Provide the [X, Y] coordinate of the cell's center where the given text is located.  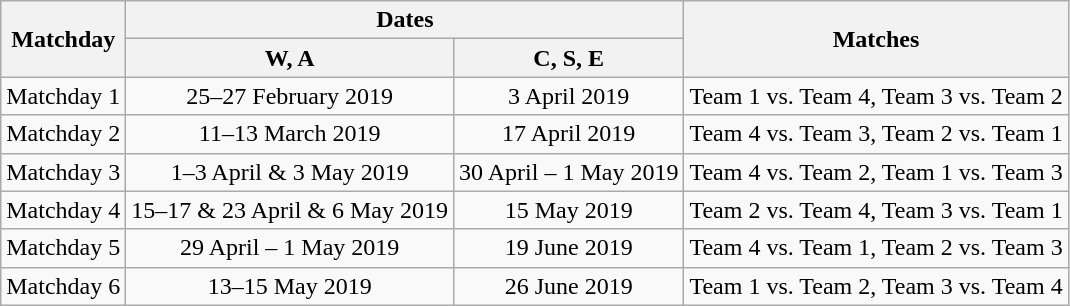
15–17 & 23 April & 6 May 2019 [290, 210]
Matchday 2 [64, 134]
17 April 2019 [569, 134]
Matchday [64, 39]
Team 4 vs. Team 1, Team 2 vs. Team 3 [876, 248]
Matchday 4 [64, 210]
Matchday 6 [64, 286]
26 June 2019 [569, 286]
11–13 March 2019 [290, 134]
Matchday 1 [64, 96]
Team 4 vs. Team 2, Team 1 vs. Team 3 [876, 172]
25–27 February 2019 [290, 96]
Matchday 5 [64, 248]
29 April – 1 May 2019 [290, 248]
W, A [290, 58]
19 June 2019 [569, 248]
Team 1 vs. Team 2, Team 3 vs. Team 4 [876, 286]
15 May 2019 [569, 210]
Team 1 vs. Team 4, Team 3 vs. Team 2 [876, 96]
Team 2 vs. Team 4, Team 3 vs. Team 1 [876, 210]
13–15 May 2019 [290, 286]
30 April – 1 May 2019 [569, 172]
Matchday 3 [64, 172]
1–3 April & 3 May 2019 [290, 172]
Matches [876, 39]
Dates [405, 20]
3 April 2019 [569, 96]
Team 4 vs. Team 3, Team 2 vs. Team 1 [876, 134]
C, S, E [569, 58]
